Extract the [x, y] coordinate from the center of the cell holding the provided text.  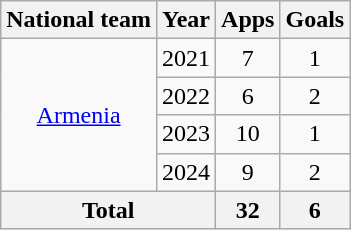
7 [248, 58]
Year [186, 20]
National team [79, 20]
2022 [186, 96]
Total [108, 210]
10 [248, 134]
Armenia [79, 115]
2023 [186, 134]
2021 [186, 58]
9 [248, 172]
2024 [186, 172]
Apps [248, 20]
Goals [315, 20]
32 [248, 210]
